Locate the cell with the specified text and output its (x, y) center coordinate. 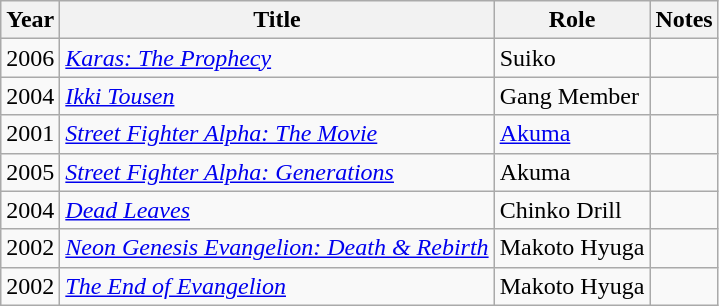
Karas: The Prophecy (277, 58)
Year (30, 20)
Chinko Drill (572, 210)
Ikki Tousen (277, 96)
Notes (684, 20)
Neon Genesis Evangelion: Death & Rebirth (277, 248)
2005 (30, 172)
The End of Evangelion (277, 286)
2001 (30, 134)
2006 (30, 58)
Gang Member (572, 96)
Suiko (572, 58)
Street Fighter Alpha: The Movie (277, 134)
Role (572, 20)
Title (277, 20)
Street Fighter Alpha: Generations (277, 172)
Dead Leaves (277, 210)
